Provide the (X, Y) coordinate of the cell's center where the given text is located.  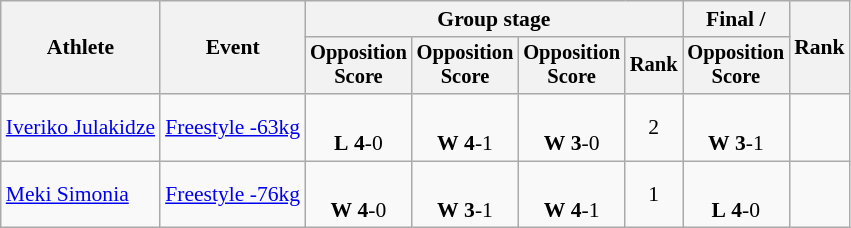
1 (654, 194)
Group stage (494, 19)
Freestyle -76kg (232, 194)
Final / (736, 19)
Freestyle -63kg (232, 128)
Event (232, 48)
Meki Simonia (80, 194)
W 3-0 (572, 128)
Iveriko Julakidze (80, 128)
W 4-0 (358, 194)
Athlete (80, 48)
2 (654, 128)
